Return the (x, y) coordinate for the center point of the cell that contains the specified text.  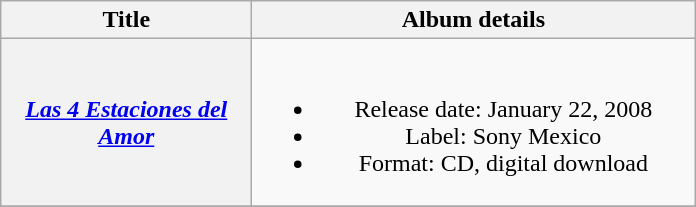
Album details (474, 20)
Las 4 Estaciones del Amor (126, 122)
Title (126, 20)
Release date: January 22, 2008Label: Sony MexicoFormat: CD, digital download (474, 122)
